Determine the [X, Y] coordinate at the center of the cell enclosing the given text.  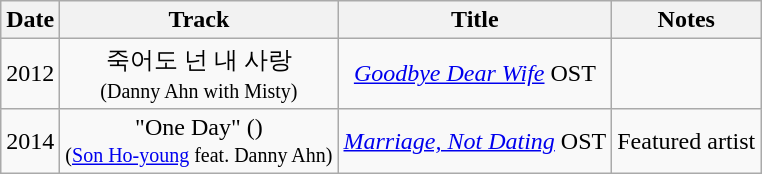
Goodbye Dear Wife OST [475, 74]
Featured artist [686, 140]
"One Day" ()(Son Ho-young feat. Danny Ahn) [199, 140]
Title [475, 20]
Date [30, 20]
Notes [686, 20]
Track [199, 20]
2012 [30, 74]
죽어도 넌 내 사랑(Danny Ahn with Misty) [199, 74]
2014 [30, 140]
Marriage, Not Dating OST [475, 140]
